Locate the cell with the specified text and output its [x, y] center coordinate. 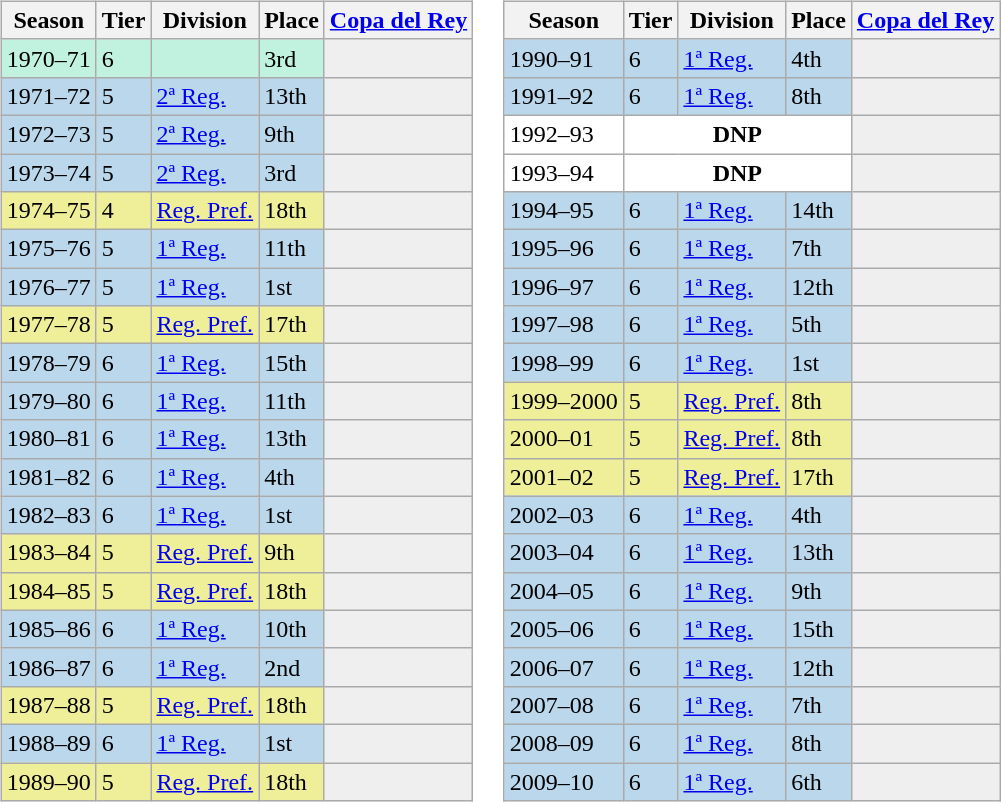
1992–93 [564, 134]
2008–09 [564, 743]
1985–86 [48, 629]
2005–06 [564, 629]
2003–04 [564, 553]
1987–88 [48, 705]
2001–02 [564, 477]
1997–98 [564, 325]
1972–73 [48, 134]
2009–10 [564, 781]
2nd [292, 667]
1995–96 [564, 249]
1986–87 [48, 667]
1982–83 [48, 515]
1999–2000 [564, 401]
2004–05 [564, 591]
1998–99 [564, 363]
5th [819, 325]
14th [819, 211]
1980–81 [48, 439]
1991–92 [564, 96]
4 [124, 211]
2007–08 [564, 705]
1973–74 [48, 173]
1971–72 [48, 96]
1988–89 [48, 743]
2002–03 [564, 515]
1974–75 [48, 211]
1983–84 [48, 553]
1976–77 [48, 287]
1994–95 [564, 211]
1978–79 [48, 363]
1981–82 [48, 477]
1984–85 [48, 591]
1989–90 [48, 781]
1977–78 [48, 325]
10th [292, 629]
1990–91 [564, 58]
2000–01 [564, 439]
6th [819, 781]
2006–07 [564, 667]
1993–94 [564, 173]
1975–76 [48, 249]
1979–80 [48, 401]
1970–71 [48, 58]
1996–97 [564, 287]
